Provide the (x, y) coordinate of the cell's center where the given text is located.  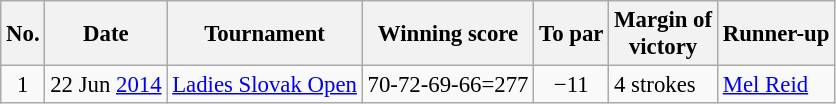
Ladies Slovak Open (264, 85)
70-72-69-66=277 (448, 85)
4 strokes (664, 85)
Tournament (264, 34)
Date (106, 34)
−11 (572, 85)
Mel Reid (776, 85)
Margin ofvictory (664, 34)
22 Jun 2014 (106, 85)
No. (23, 34)
Winning score (448, 34)
To par (572, 34)
1 (23, 85)
Runner-up (776, 34)
